Find where the given text appears and provide that cell's center as (x, y) coordinate. 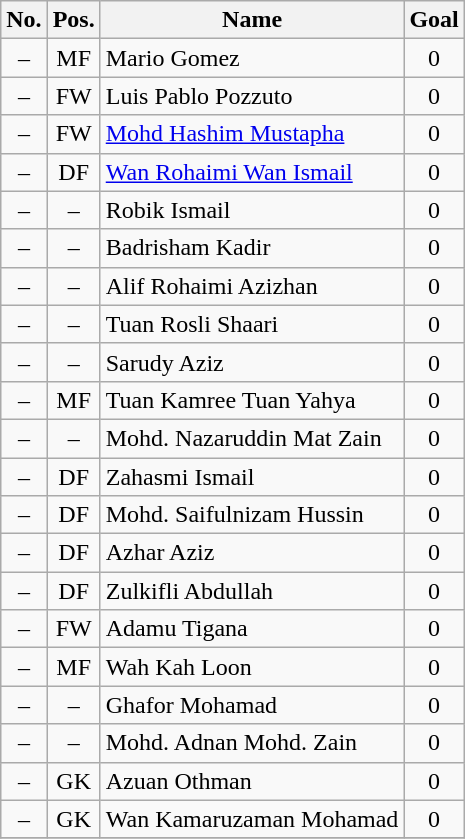
Mohd. Adnan Mohd. Zain (252, 743)
Mohd. Nazaruddin Mat Zain (252, 438)
Mohd Hashim Mustapha (252, 134)
Sarudy Aziz (252, 362)
Pos. (74, 20)
Wah Kah Loon (252, 667)
Wan Rohaimi Wan Ismail (252, 172)
Goal (434, 20)
No. (24, 20)
Badrisham Kadir (252, 248)
Mario Gomez (252, 58)
Azhar Aziz (252, 553)
Alif Rohaimi Azizhan (252, 286)
Robik Ismail (252, 210)
Tuan Rosli Shaari (252, 324)
Name (252, 20)
Adamu Tigana (252, 629)
Zahasmi Ismail (252, 477)
Wan Kamaruzaman Mohamad (252, 819)
Azuan Othman (252, 781)
Zulkifli Abdullah (252, 591)
Luis Pablo Pozzuto (252, 96)
Ghafor Mohamad (252, 705)
Mohd. Saifulnizam Hussin (252, 515)
Tuan Kamree Tuan Yahya (252, 400)
